Detect which cell encompasses the target text, then output its [x, y] center coordinate. 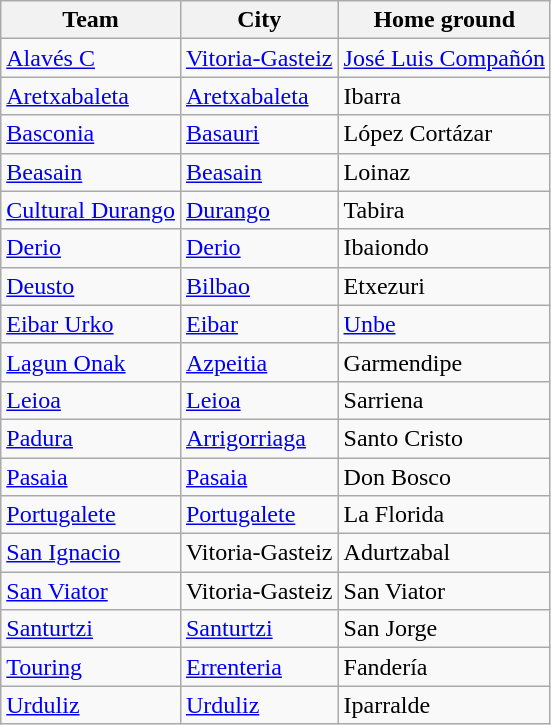
Unbe [444, 324]
Durango [259, 210]
Arrigorriaga [259, 438]
Padura [91, 438]
Tabira [444, 210]
Don Bosco [444, 477]
Santo Cristo [444, 438]
Adurtzabal [444, 553]
Basauri [259, 134]
Sarriena [444, 400]
José Luis Compañón [444, 58]
Alavés C [91, 58]
Deusto [91, 286]
López Cortázar [444, 134]
Eibar Urko [91, 324]
San Jorge [444, 629]
Basconia [91, 134]
Ibaiondo [444, 248]
San Ignacio [91, 553]
Fandería [444, 667]
Azpeitia [259, 362]
Garmendipe [444, 362]
Iparralde [444, 705]
Errenteria [259, 667]
Cultural Durango [91, 210]
Eibar [259, 324]
Bilbao [259, 286]
Touring [91, 667]
Ibarra [444, 96]
Team [91, 20]
Loinaz [444, 172]
Home ground [444, 20]
City [259, 20]
La Florida [444, 515]
Etxezuri [444, 286]
Lagun Onak [91, 362]
